Provide the [x, y] coordinate of the cell's center where the given text is located.  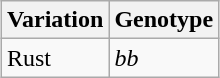
bb [164, 58]
Genotype [164, 20]
Rust [55, 58]
Variation [55, 20]
